Output the (X, Y) coordinate of the center of the cell containing the given text.  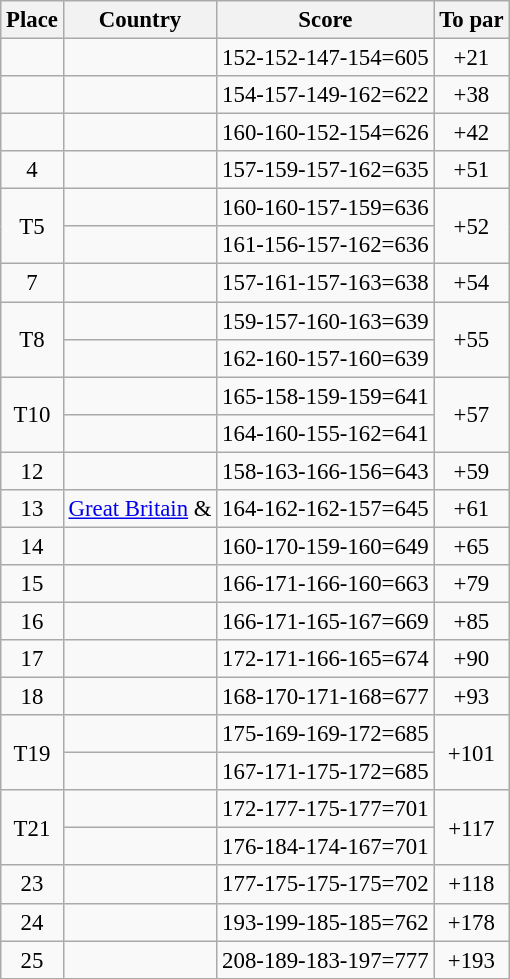
+52 (472, 226)
166-171-165-167=669 (326, 621)
12 (32, 471)
+79 (472, 584)
T19 (32, 752)
+101 (472, 752)
+85 (472, 621)
+21 (472, 58)
+118 (472, 885)
176-184-174-167=701 (326, 847)
T8 (32, 340)
24 (32, 922)
160-160-152-154=626 (326, 133)
7 (32, 283)
+117 (472, 828)
157-159-157-162=635 (326, 170)
+65 (472, 546)
+61 (472, 509)
17 (32, 659)
193-199-185-185=762 (326, 922)
160-170-159-160=649 (326, 546)
T10 (32, 414)
168-170-171-168=677 (326, 697)
157-161-157-163=638 (326, 283)
T21 (32, 828)
+42 (472, 133)
158-163-166-156=643 (326, 471)
+54 (472, 283)
+93 (472, 697)
+51 (472, 170)
162-160-157-160=639 (326, 358)
15 (32, 584)
165-158-159-159=641 (326, 396)
16 (32, 621)
+59 (472, 471)
164-160-155-162=641 (326, 433)
18 (32, 697)
+90 (472, 659)
+55 (472, 340)
+178 (472, 922)
Great Britain & (140, 509)
167-171-175-172=685 (326, 772)
Place (32, 20)
154-157-149-162=622 (326, 95)
T5 (32, 226)
To par (472, 20)
+57 (472, 414)
+38 (472, 95)
14 (32, 546)
175-169-169-172=685 (326, 734)
4 (32, 170)
Score (326, 20)
208-189-183-197=777 (326, 960)
166-171-166-160=663 (326, 584)
172-171-166-165=674 (326, 659)
159-157-160-163=639 (326, 321)
172-177-175-177=701 (326, 809)
161-156-157-162=636 (326, 245)
Country (140, 20)
25 (32, 960)
152-152-147-154=605 (326, 58)
13 (32, 509)
23 (32, 885)
160-160-157-159=636 (326, 208)
+193 (472, 960)
164-162-162-157=645 (326, 509)
177-175-175-175=702 (326, 885)
